Capture the cell that displays the provided text and extract its [X, Y] central coordinate. 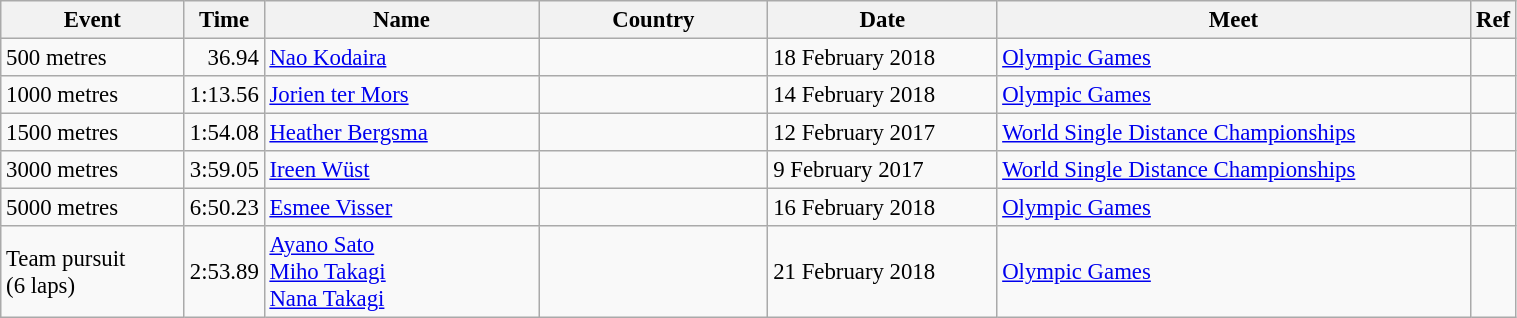
3000 metres [92, 170]
3:59.05 [224, 170]
14 February 2018 [882, 95]
6:50.23 [224, 208]
Team pursuit(6 laps) [92, 272]
Esmee Visser [402, 208]
2:53.89 [224, 272]
Ayano SatoMiho TakagiNana Takagi [402, 272]
1:54.08 [224, 133]
18 February 2018 [882, 58]
9 February 2017 [882, 170]
Jorien ter Mors [402, 95]
Event [92, 20]
21 February 2018 [882, 272]
Date [882, 20]
Time [224, 20]
1000 metres [92, 95]
Meet [1234, 20]
1500 metres [92, 133]
500 metres [92, 58]
16 February 2018 [882, 208]
Name [402, 20]
Heather Bergsma [402, 133]
Ref [1493, 20]
1:13.56 [224, 95]
36.94 [224, 58]
Nao Kodaira [402, 58]
5000 metres [92, 208]
Country [654, 20]
12 February 2017 [882, 133]
Ireen Wüst [402, 170]
